Extract the (x, y) coordinate from the center of the cell holding the provided text.  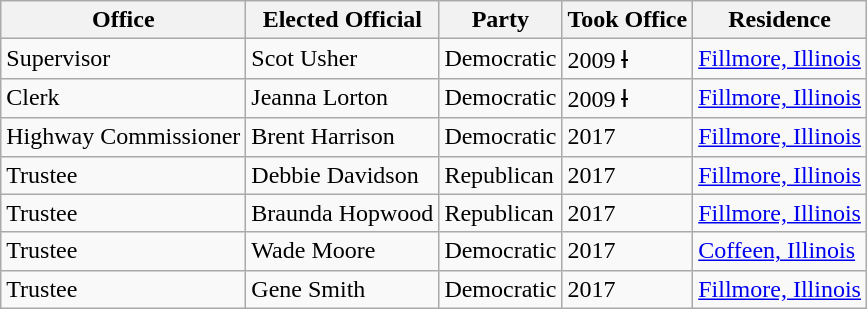
Brent Harrison (342, 137)
Highway Commissioner (124, 137)
Supervisor (124, 59)
Jeanna Lorton (342, 98)
Scot Usher (342, 59)
Took Office (628, 20)
Debbie Davidson (342, 175)
Wade Moore (342, 251)
Elected Official (342, 20)
Coffeen, Illinois (780, 251)
Office (124, 20)
Party (500, 20)
Braunda Hopwood (342, 213)
Clerk (124, 98)
Residence (780, 20)
Gene Smith (342, 289)
